For the text-containing cell, return its midpoint in [x, y] coordinate format. 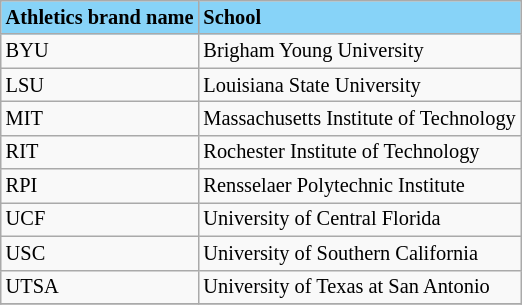
MIT [100, 118]
UCF [100, 219]
University of Southern California [359, 253]
School [359, 17]
RIT [100, 152]
University of Texas at San Antonio [359, 287]
BYU [100, 51]
USC [100, 253]
Athletics brand name [100, 17]
Rensselaer Polytechnic Institute [359, 186]
University of Central Florida [359, 219]
Massachusetts Institute of Technology [359, 118]
LSU [100, 85]
Brigham Young University [359, 51]
Louisiana State University [359, 85]
Rochester Institute of Technology [359, 152]
RPI [100, 186]
UTSA [100, 287]
